Scan for the cell matching the given text and deliver its (x, y) coordinate at center. 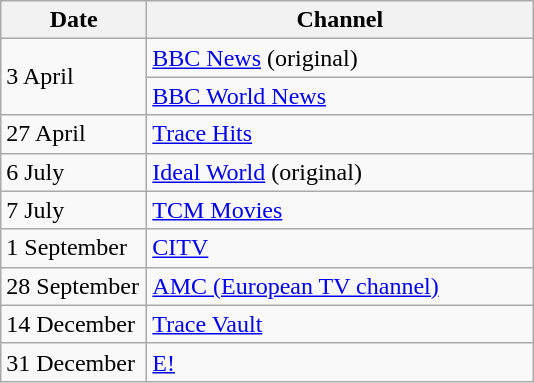
BBC News (original) (340, 58)
14 December (74, 324)
Channel (340, 20)
BBC World News (340, 96)
Date (74, 20)
28 September (74, 286)
3 April (74, 77)
1 September (74, 248)
Trace Hits (340, 134)
27 April (74, 134)
Ideal World (original) (340, 172)
TCM Movies (340, 210)
31 December (74, 362)
E! (340, 362)
7 July (74, 210)
AMC (European TV channel) (340, 286)
CITV (340, 248)
6 July (74, 172)
Trace Vault (340, 324)
